Capture the cell that displays the provided text and extract its (X, Y) central coordinate. 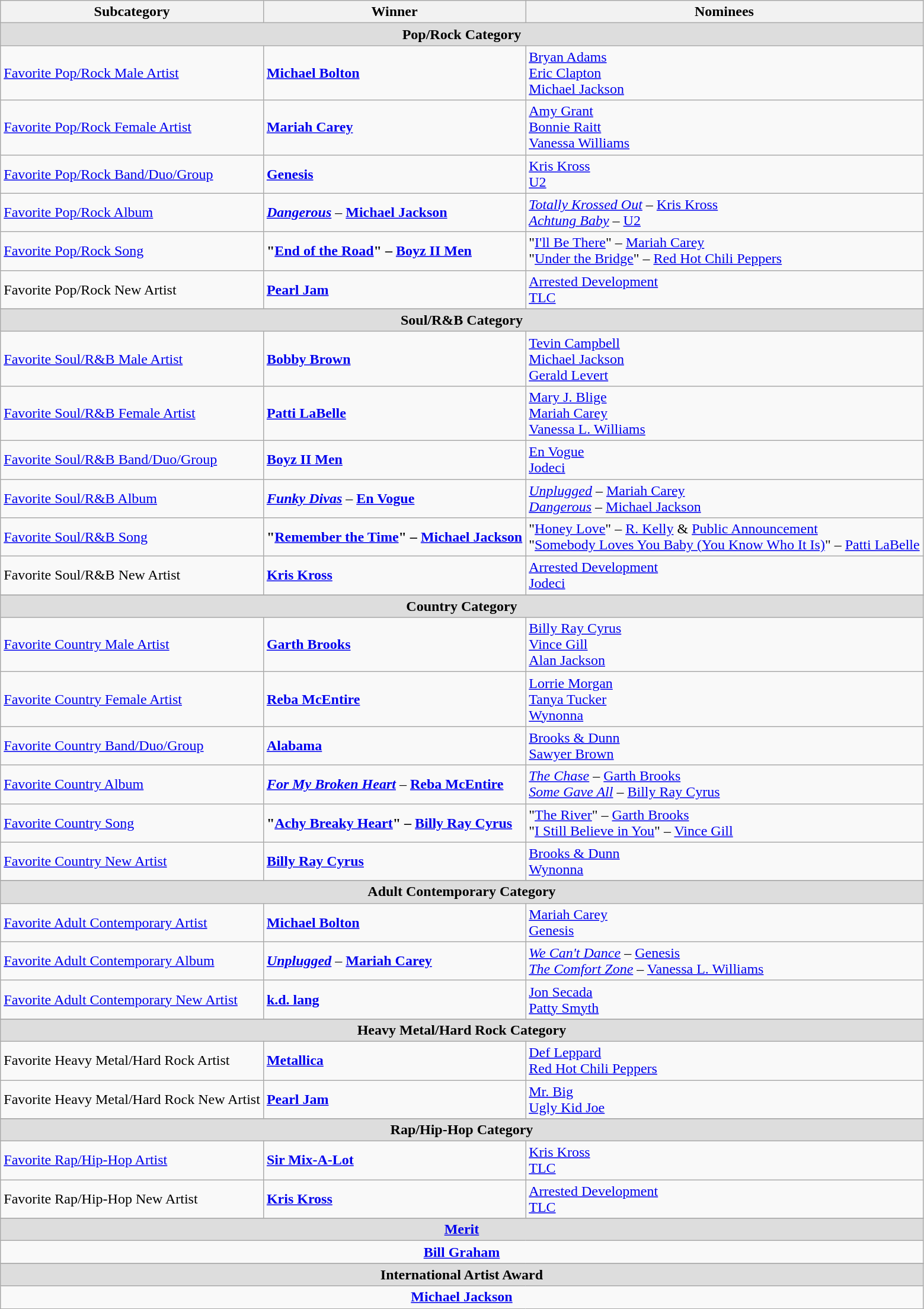
Def Leppard Red Hot Chili Peppers (724, 1061)
Soul/R&B Category (462, 320)
Reba McEntire (394, 699)
Favorite Pop/Rock Song (132, 251)
Billy Ray Cyrus (394, 862)
Favorite Heavy Metal/Hard Rock Artist (132, 1061)
Lorrie Morgan Tanya Tucker Wynonna (724, 699)
Tevin Campbell Michael Jackson Gerald Levert (724, 359)
Favorite Country Male Artist (132, 645)
Jon Secada Patty Smyth (724, 999)
Kris Kross TLC (724, 1160)
Favorite Adult Contemporary New Artist (132, 999)
Dangerous – Michael Jackson (394, 212)
Kris Kross U2 (724, 174)
"Honey Love" – R. Kelly & Public Announcement "Somebody Loves You Baby (You Know Who It Is)" – Patti LaBelle (724, 537)
Boyz II Men (394, 460)
"End of the Road" – Boyz II Men (394, 251)
Unplugged – Mariah Carey (394, 961)
Heavy Metal/Hard Rock Category (462, 1030)
Garth Brooks (394, 645)
Michael Jackson (462, 1297)
Favorite Country New Artist (132, 862)
Favorite Soul/R&B Band/Duo/Group (132, 460)
Funky Divas – En Vogue (394, 498)
Favorite Country Band/Duo/Group (132, 745)
For My Broken Heart – Reba McEntire (394, 785)
Sir Mix-A-Lot (394, 1160)
Favorite Pop/Rock Female Artist (132, 127)
Favorite Pop/Rock Band/Duo/Group (132, 174)
Totally Krossed Out – Kris Kross Achtung Baby – U2 (724, 212)
"I'll Be There" – Mariah Carey "Under the Bridge" – Red Hot Chili Peppers (724, 251)
Patti LaBelle (394, 413)
Subcategory (132, 12)
"Remember the Time" – Michael Jackson (394, 537)
Favorite Soul/R&B Female Artist (132, 413)
Favorite Country Album (132, 785)
Bryan Adams Eric Clapton Michael Jackson (724, 73)
Favorite Soul/R&B Album (132, 498)
Favorite Pop/Rock New Artist (132, 289)
The Chase – Garth Brooks Some Gave All – Billy Ray Cyrus (724, 785)
Genesis (394, 174)
Favorite Soul/R&B New Artist (132, 576)
Mr. Big Ugly Kid Joe (724, 1099)
Favorite Pop/Rock Album (132, 212)
Favorite Heavy Metal/Hard Rock New Artist (132, 1099)
En Vogue Jodeci (724, 460)
Favorite Adult Contemporary Album (132, 961)
Amy Grant Bonnie Raitt Vanessa Williams (724, 127)
Unplugged – Mariah Carey Dangerous – Michael Jackson (724, 498)
Favorite Rap/Hip-Hop New Artist (132, 1199)
Arrested Development Jodeci (724, 576)
Brooks & Dunn Sawyer Brown (724, 745)
"The River" – Garth Brooks "I Still Believe in You" – Vince Gill (724, 822)
Favorite Pop/Rock Male Artist (132, 73)
Favorite Soul/R&B Song (132, 537)
Alabama (394, 745)
Rap/Hip-Hop Category (462, 1130)
Favorite Country Female Artist (132, 699)
Adult Contemporary Category (462, 892)
k.d. lang (394, 999)
Mary J. Blige Mariah Carey Vanessa L. Williams (724, 413)
Nominees (724, 12)
International Artist Award (462, 1275)
Mariah Carey (394, 127)
Mariah Carey Genesis (724, 922)
Metallica (394, 1061)
Bobby Brown (394, 359)
Favorite Rap/Hip-Hop Artist (132, 1160)
Pop/Rock Category (462, 34)
Country Category (462, 606)
"Achy Breaky Heart" – Billy Ray Cyrus (394, 822)
Merit (462, 1230)
We Can't Dance – Genesis The Comfort Zone – Vanessa L. Williams (724, 961)
Favorite Adult Contemporary Artist (132, 922)
Bill Graham (462, 1252)
Favorite Country Song (132, 822)
Billy Ray Cyrus Vince Gill Alan Jackson (724, 645)
Winner (394, 12)
Brooks & Dunn Wynonna (724, 862)
Favorite Soul/R&B Male Artist (132, 359)
